Search for the cell housing the specified text and yield its [x, y] center coordinate. 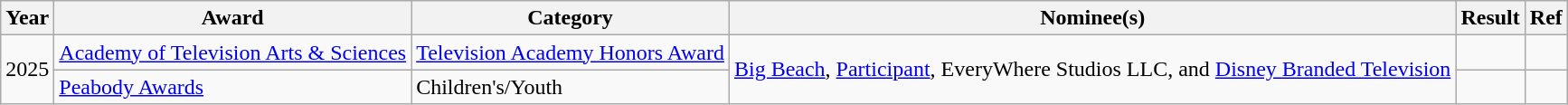
Academy of Television Arts & Sciences [233, 52]
Year [27, 18]
Children's/Youth [571, 87]
Peabody Awards [233, 87]
Ref [1546, 18]
Nominee(s) [1092, 18]
Big Beach, Participant, EveryWhere Studios LLC, and Disney Branded Television [1092, 70]
Award [233, 18]
Result [1490, 18]
Television Academy Honors Award [571, 52]
Category [571, 18]
2025 [27, 70]
